Locate the cell with the specified text and output its (X, Y) center coordinate. 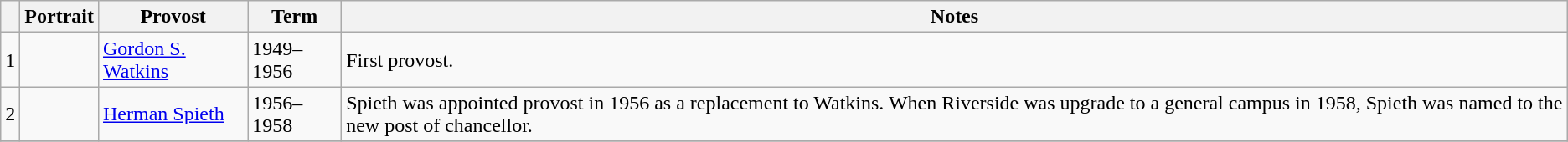
Term (295, 17)
1949–1956 (295, 60)
1956–1958 (295, 114)
Notes (955, 17)
1 (10, 60)
2 (10, 114)
Gordon S. Watkins (173, 60)
Provost (173, 17)
Portrait (59, 17)
First provost. (955, 60)
Herman Spieth (173, 114)
